Identify which cell holds the provided text, then report its (X, Y) central coordinate. 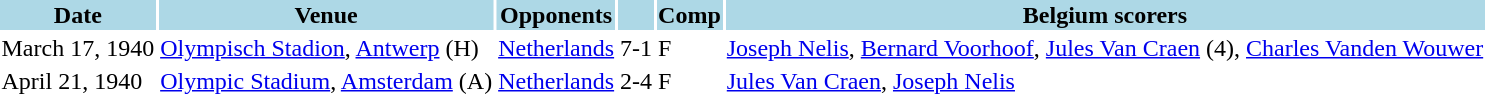
Joseph Nelis, Bernard Voorhoof, Jules Van Craen (4), Charles Vanden Wouwer (1104, 48)
7-1 (636, 48)
F (690, 48)
Netherlands (556, 48)
Comp (690, 15)
Olympisch Stadion, Antwerp (H) (326, 48)
March 17, 1940 (78, 48)
Belgium scorers (1104, 15)
Venue (326, 15)
Opponents (556, 15)
Date (78, 15)
